Pinpoint the cell where the given text exists, returning its [X, Y] midpoint coordinate. 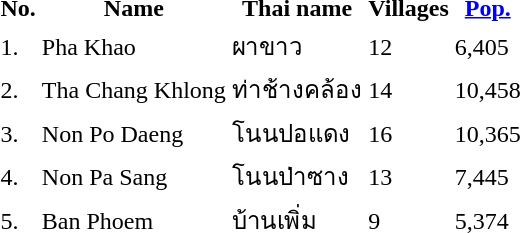
Non Pa Sang [134, 176]
12 [408, 46]
ท่าช้างคล้อง [297, 90]
16 [408, 133]
Non Po Daeng [134, 133]
13 [408, 176]
Tha Chang Khlong [134, 90]
โนนป่าซาง [297, 176]
ผาขาว [297, 46]
Pha Khao [134, 46]
โนนปอแดง [297, 133]
14 [408, 90]
